Search for the cell housing the specified text and yield its (x, y) center coordinate. 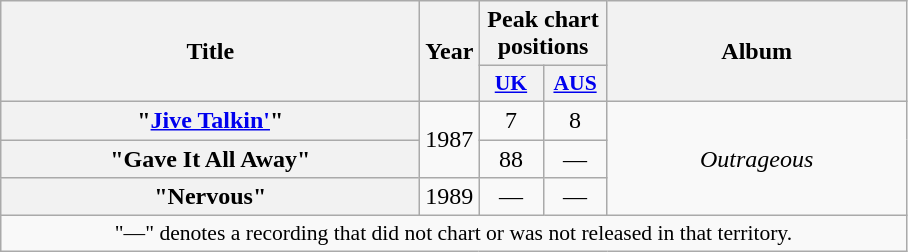
Year (450, 52)
"Gave It All Away" (210, 159)
Title (210, 52)
88 (511, 159)
1989 (450, 197)
AUS (575, 84)
Album (756, 52)
8 (575, 120)
1987 (450, 139)
UK (511, 84)
"—" denotes a recording that did not chart or was not released in that territory. (454, 234)
Outrageous (756, 158)
"Nervous" (210, 197)
7 (511, 120)
Peak chart positions (543, 34)
"Jive Talkin'" (210, 120)
